Find where the given text appears and provide that cell's center as [X, Y] coordinate. 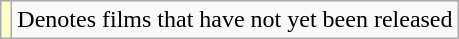
Denotes films that have not yet been released [235, 20]
